Extract the [X, Y] coordinate from the center of the cell holding the provided text.  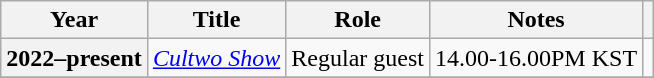
Notes [536, 20]
2022–present [74, 58]
Cultwo Show [216, 58]
Regular guest [358, 58]
Role [358, 20]
Year [74, 20]
Title [216, 20]
14.00-16.00PM KST [536, 58]
